Return [x, y] of the center of cell containing provided text 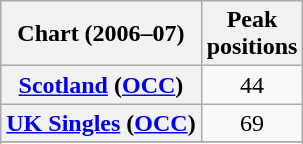
44 [252, 85]
UK Singles (OCC) [101, 123]
Peakpositions [252, 34]
Scotland (OCC) [101, 85]
Chart (2006–07) [101, 34]
69 [252, 123]
